Scan for the cell matching the given text and deliver its (x, y) coordinate at center. 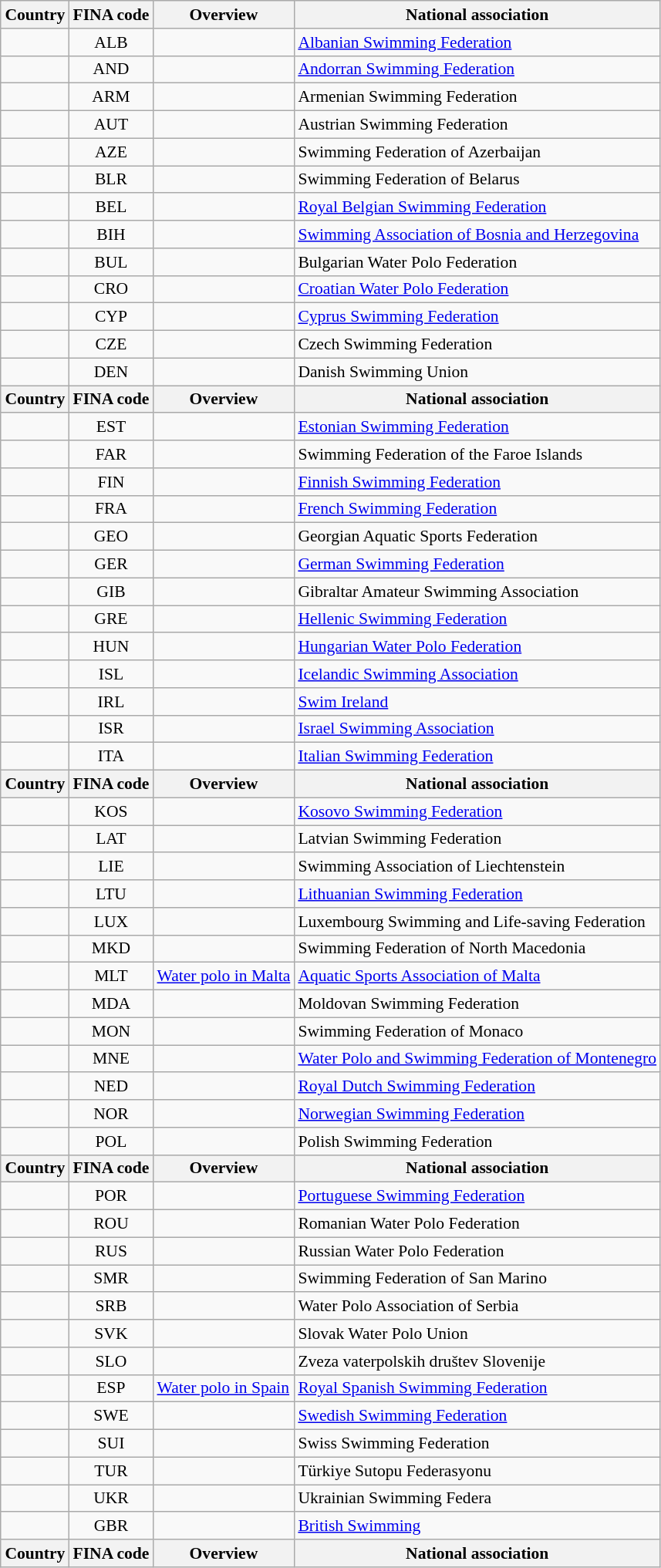
Latvian Swimming Federation (477, 839)
Water Polo Association of Serbia (477, 1307)
Aquatic Sports Association of Malta (477, 976)
ISL (111, 674)
Royal Dutch Swimming Federation (477, 1087)
LAT (111, 839)
Swim Ireland (477, 702)
Kosovo Swimming Federation (477, 811)
Swimming Federation of Belarus (477, 180)
French Swimming Federation (477, 509)
Zveza vaterpolskih društev Slovenije (477, 1361)
Austrian Swimming Federation (477, 125)
Gibraltar Amateur Swimming Association (477, 592)
Water polo in Malta (224, 976)
Swimming Federation of San Marino (477, 1279)
Armenian Swimming Federation (477, 97)
Swedish Swimming Federation (477, 1416)
Andorran Swimming Federation (477, 69)
CZE (111, 345)
MLT (111, 976)
Royal Belgian Swimming Federation (477, 207)
POR (111, 1196)
Slovak Water Polo Union (477, 1334)
Swimming Federation of Monaco (477, 1031)
FAR (111, 454)
UKR (111, 1499)
BIH (111, 234)
SVK (111, 1334)
BUL (111, 262)
Cyprus Swimming Federation (477, 317)
ALB (111, 42)
Russian Water Polo Federation (477, 1251)
Hellenic Swimming Federation (477, 619)
EST (111, 427)
Türkiye Sutopu Federasyonu (477, 1471)
German Swimming Federation (477, 565)
Georgian Aquatic Sports Federation (477, 537)
IRL (111, 702)
HUN (111, 647)
Royal Spanish Swimming Federation (477, 1388)
MNE (111, 1059)
Icelandic Swimming Association (477, 674)
FIN (111, 482)
Finnish Swimming Federation (477, 482)
Luxembourg Swimming and Life-saving Federation (477, 922)
Swimming Federation of Azerbaijan (477, 152)
GER (111, 565)
ISR (111, 729)
Moldovan Swimming Federation (477, 1004)
Portuguese Swimming Federation (477, 1196)
AZE (111, 152)
GIB (111, 592)
Lithuanian Swimming Federation (477, 894)
Israel Swimming Association (477, 729)
GEO (111, 537)
Swimming Federation of North Macedonia (477, 949)
CYP (111, 317)
SRB (111, 1307)
KOS (111, 811)
DEN (111, 372)
Danish Swimming Union (477, 372)
Romanian Water Polo Federation (477, 1224)
ARM (111, 97)
BEL (111, 207)
SMR (111, 1279)
CRO (111, 289)
Croatian Water Polo Federation (477, 289)
Water polo in Spain (224, 1388)
Swimming Federation of the Faroe Islands (477, 454)
British Swimming (477, 1526)
AND (111, 69)
NED (111, 1087)
FRA (111, 509)
MON (111, 1031)
Ukrainian Swimming Federa (477, 1499)
TUR (111, 1471)
Water Polo and Swimming Federation of Montenegro (477, 1059)
Italian Swimming Federation (477, 757)
MDA (111, 1004)
LTU (111, 894)
NOR (111, 1114)
Swiss Swimming Federation (477, 1444)
LIE (111, 867)
Swimming Association of Bosnia and Herzegovina (477, 234)
SLO (111, 1361)
Bulgarian Water Polo Federation (477, 262)
RUS (111, 1251)
GBR (111, 1526)
Estonian Swimming Federation (477, 427)
LUX (111, 922)
ITA (111, 757)
ESP (111, 1388)
SWE (111, 1416)
Hungarian Water Polo Federation (477, 647)
Albanian Swimming Federation (477, 42)
GRE (111, 619)
POL (111, 1141)
BLR (111, 180)
MKD (111, 949)
Polish Swimming Federation (477, 1141)
Norwegian Swimming Federation (477, 1114)
ROU (111, 1224)
Swimming Association of Liechtenstein (477, 867)
SUI (111, 1444)
AUT (111, 125)
Czech Swimming Federation (477, 345)
